Search for the cell housing the specified text and yield its (X, Y) center coordinate. 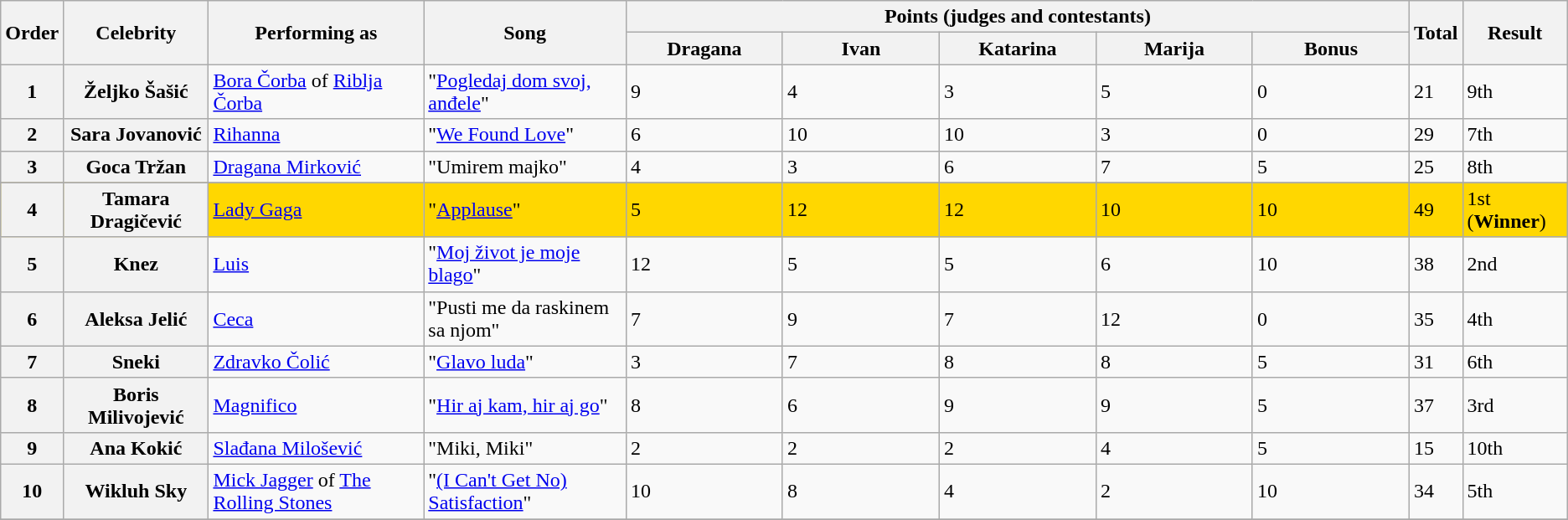
"Hir aj kam, hir aj go" (525, 405)
Boris Milivojević (136, 405)
49 (1436, 209)
Željko Šašić (136, 92)
"Miki, Miki" (525, 448)
Sneki (136, 362)
21 (1436, 92)
Goca Tržan (136, 167)
Wikluh Sky (136, 491)
Points (judges and contestants) (1017, 17)
Bora Čorba of Riblja Čorba (317, 92)
Katarina (1017, 49)
15 (1436, 448)
38 (1436, 265)
Tamara Dragičević (136, 209)
1 (32, 92)
Marija (1174, 49)
35 (1436, 318)
37 (1436, 405)
3rd (1514, 405)
9th (1514, 92)
"(I Can't Get No) Satisfaction" (525, 491)
Ana Kokić (136, 448)
31 (1436, 362)
"Umirem majko" (525, 167)
Bonus (1330, 49)
Celebrity (136, 33)
Mick Jagger of The Rolling Stones (317, 491)
Aleksa Jelić (136, 318)
Order (32, 33)
Song (525, 33)
Total (1436, 33)
4th (1514, 318)
Dragana Mirković (317, 167)
Ceca (317, 318)
"Pogledaj dom svoj, anđele" (525, 92)
2nd (1514, 265)
Rihanna (317, 135)
Sara Jovanović (136, 135)
Luis (317, 265)
10th (1514, 448)
1st (Winner) (1514, 209)
"Applause" (525, 209)
7th (1514, 135)
Magnifico (317, 405)
Result (1514, 33)
"Moj život je moje blago" (525, 265)
5th (1514, 491)
6th (1514, 362)
29 (1436, 135)
34 (1436, 491)
Slađana Milošević (317, 448)
Knez (136, 265)
25 (1436, 167)
8th (1514, 167)
Dragana (704, 49)
Ivan (861, 49)
"We Found Love" (525, 135)
Performing as (317, 33)
"Pusti me da raskinem sa njom" (525, 318)
Zdravko Čolić (317, 362)
"Glavo luda" (525, 362)
Lady Gaga (317, 209)
